Search for the cell housing the specified text and yield its (X, Y) center coordinate. 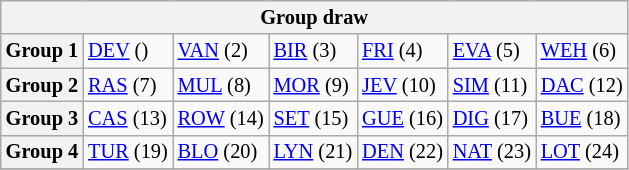
BLO (20) (221, 152)
TUR (19) (128, 152)
Group 4 (42, 152)
DAC (12) (582, 85)
SET (15) (314, 118)
Group 1 (42, 51)
VAN (2) (221, 51)
Group 2 (42, 85)
DEN (22) (402, 152)
JEV (10) (402, 85)
BIR (3) (314, 51)
ROW (14) (221, 118)
NAT (23) (492, 152)
CAS (13) (128, 118)
Group draw (314, 17)
SIM (11) (492, 85)
LYN (21) (314, 152)
BUE (18) (582, 118)
DEV () (128, 51)
EVA (5) (492, 51)
LOT (24) (582, 152)
FRI (4) (402, 51)
WEH (6) (582, 51)
MUL (8) (221, 85)
MOR (9) (314, 85)
Group 3 (42, 118)
RAS (7) (128, 85)
GUE (16) (402, 118)
DIG (17) (492, 118)
